Identify which cell holds the provided text, then report its [x, y] central coordinate. 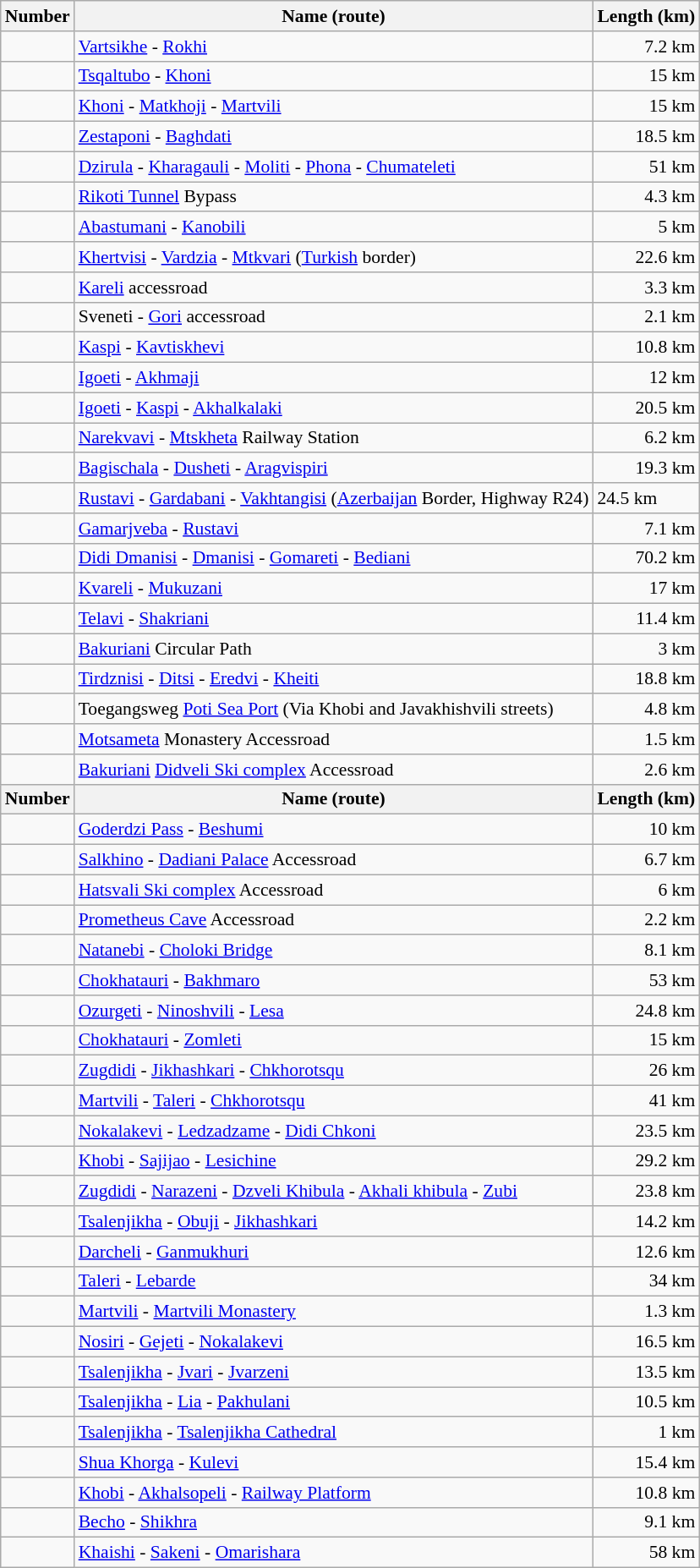
Tsalenjikha - Jvari - Jvarzeni [334, 1372]
58 km [646, 1553]
18.5 km [646, 137]
10 km [646, 830]
29.2 km [646, 1161]
1.3 km [646, 1312]
Bakuriani Circular Path [334, 649]
26 km [646, 1071]
5 km [646, 228]
Tsqaltubo - Khoni [334, 76]
Dzirula - Kharagauli - Moliti - Phona - Chumateleti [334, 167]
Didi Dmanisi - Dmanisi - Gomareti - Bediani [334, 558]
Vartsikhe - Rokhi [334, 47]
Kaspi - Kavtiskhevi [334, 348]
41 km [646, 1101]
51 km [646, 167]
Bakuriani Didveli Ski complex Accessroad [334, 770]
1.5 km [646, 739]
7.2 km [646, 47]
2.1 km [646, 317]
16.5 km [646, 1342]
12 km [646, 378]
6.7 km [646, 860]
20.5 km [646, 408]
3.3 km [646, 288]
34 km [646, 1281]
Kvareli - Mukuzani [334, 589]
Nosiri - Gejeti - Nokalakevi [334, 1342]
Becho - Shikhra [334, 1522]
9.1 km [646, 1522]
Natanebi - Choloki Bridge [334, 951]
Kareli accessroad [334, 288]
Gamarjveba - Rustavi [334, 529]
Darcheli - Ganmukhuri [334, 1252]
7.1 km [646, 529]
Khobi - Sajijao - Lesichine [334, 1161]
19.3 km [646, 469]
22.6 km [646, 257]
23.8 km [646, 1192]
Zugdidi - Narazeni - Dzveli Khibula - Akhali khibula - Zubi [334, 1192]
Chokhatauri - Bakhmaro [334, 980]
17 km [646, 589]
Narekvavi - Mtskheta Railway Station [334, 438]
Motsameta Monastery Accessroad [334, 739]
Salkhino - Dadiani Palace Accessroad [334, 860]
23.5 km [646, 1131]
13.5 km [646, 1372]
Martvili - Martvili Monastery [334, 1312]
2.6 km [646, 770]
10.5 km [646, 1402]
Tsalenjikha - Obuji - Jikhashkari [334, 1221]
Igoeti - Akhmaji [334, 378]
Taleri - Lebarde [334, 1281]
11.4 km [646, 619]
Chokhatauri - Zomleti [334, 1040]
Khobi - Akhalsopeli - Railway Platform [334, 1493]
Ozurgeti - Ninoshvili - Lesa [334, 1011]
Tsalenjikha - Lia - Pakhulani [334, 1402]
Igoeti - Kaspi - Akhalkalaki [334, 408]
4.3 km [646, 197]
Martvili - Taleri - Chkhorotsqu [334, 1101]
Zugdidi - Jikhashkari - Chkhorotsqu [334, 1071]
53 km [646, 980]
14.2 km [646, 1221]
Rikoti Tunnel Bypass [334, 197]
3 km [646, 649]
Khaishi - Sakeni - Omarishara [334, 1553]
Hatsvali Ski complex Accessroad [334, 890]
6 km [646, 890]
Prometheus Cave Accessroad [334, 920]
6.2 km [646, 438]
15.4 km [646, 1462]
Bagischala - Dusheti - Aragvispiri [334, 469]
8.1 km [646, 951]
2.2 km [646, 920]
Shua Khorga - Kulevi [334, 1462]
Toegangsweg Poti Sea Port (Via Khobi and Javakhishvili streets) [334, 710]
Nokalakevi - Ledzadzame - Didi Chkoni [334, 1131]
1 km [646, 1433]
Tirdznisi - Ditsi - Eredvi - Kheiti [334, 679]
Tsalenjikha - Tsalenjikha Cathedral [334, 1433]
4.8 km [646, 710]
Zestaponi - Baghdati [334, 137]
18.8 km [646, 679]
Rustavi - Gardabani - Vakhtangisi (Azerbaijan Border, Highway R24) [334, 498]
12.6 km [646, 1252]
Goderdzi Pass - Beshumi [334, 830]
Sveneti - Gori accessroad [334, 317]
70.2 km [646, 558]
24.5 km [646, 498]
Khoni - Matkhoji - Martvili [334, 107]
Khertvisi - Vardzia - Mtkvari (Turkish border) [334, 257]
Abastumani - Kanobili [334, 228]
Telavi - Shakriani [334, 619]
24.8 km [646, 1011]
